Locate the cell with the specified text and output its [X, Y] center coordinate. 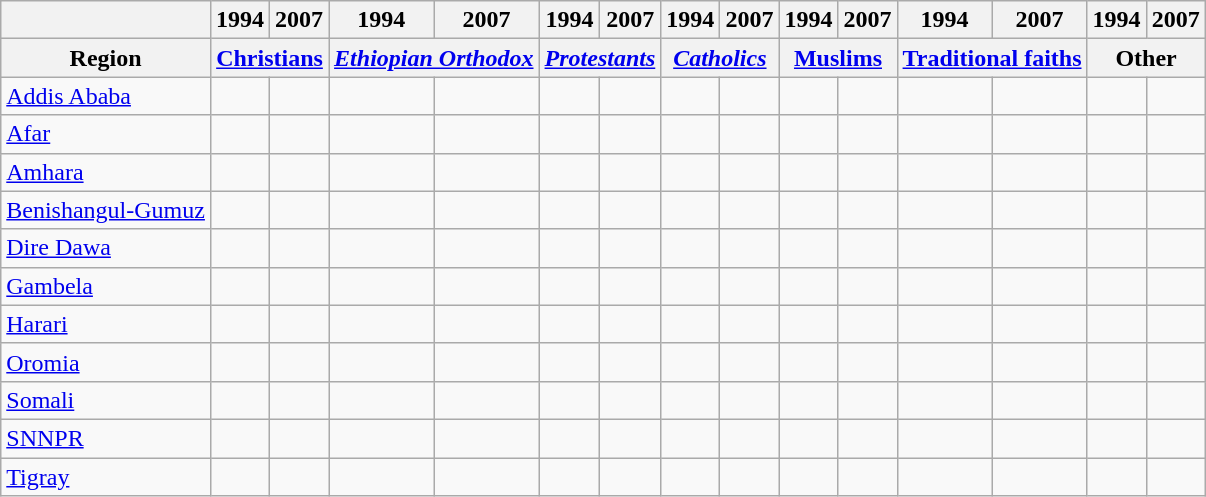
Catholics [720, 58]
Afar [106, 134]
Region [106, 58]
Muslims [838, 58]
Benishangul-Gumuz [106, 210]
Gambela [106, 286]
Addis Ababa [106, 96]
Christians [269, 58]
SNNPR [106, 438]
Traditional faiths [992, 58]
Harari [106, 324]
Dire Dawa [106, 248]
Protestants [600, 58]
Amhara [106, 172]
Other [1146, 58]
Somali [106, 400]
Oromia [106, 362]
Tigray [106, 477]
Ethiopian Orthodox [434, 58]
